Output the (x, y) coordinate of the center of the cell containing the given text.  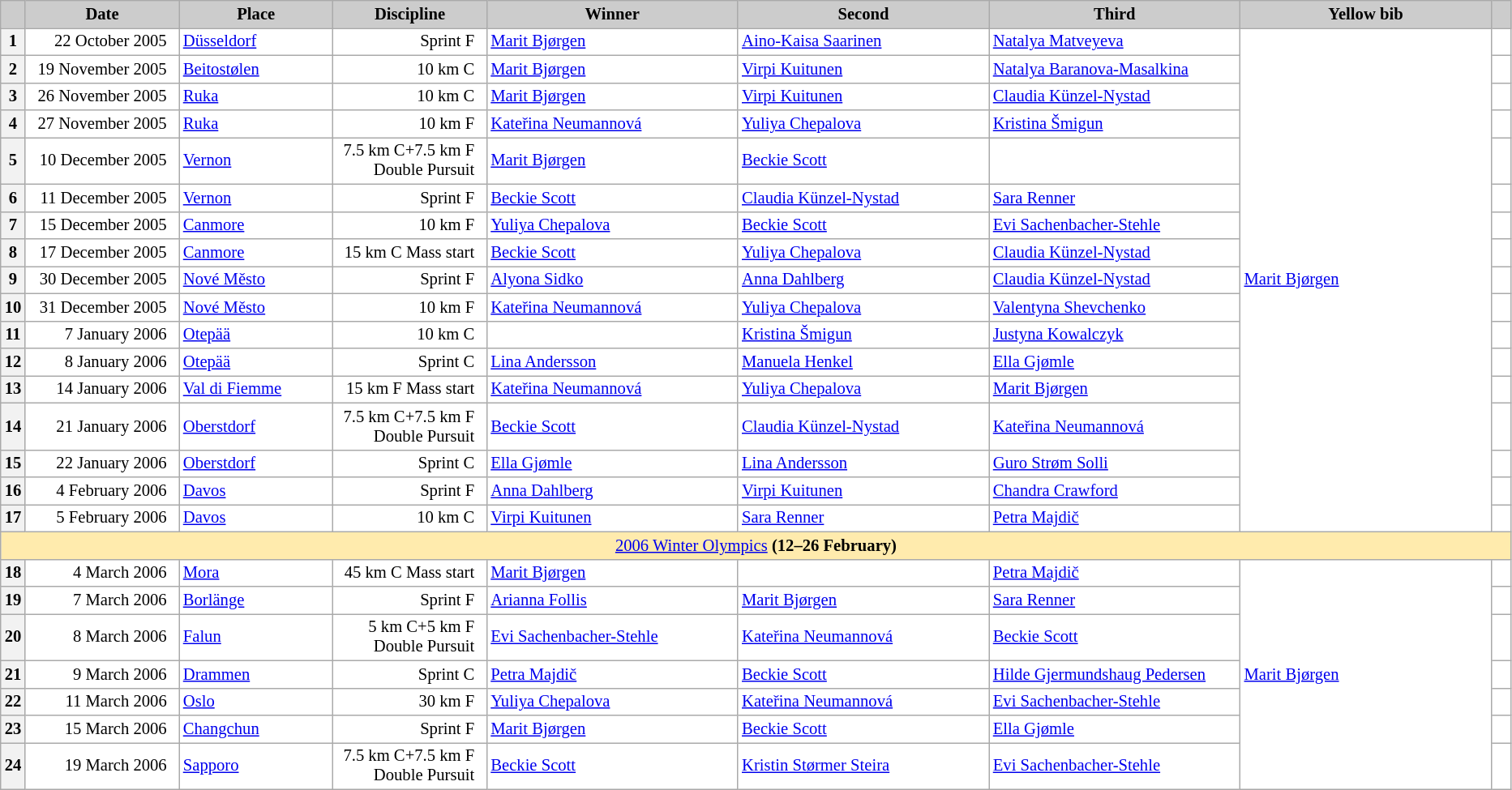
7 (13, 225)
9 March 2006 (102, 674)
8 (13, 252)
27 November 2005 (102, 124)
Kristin Størmer Steira (863, 766)
17 (13, 518)
Val di Fiemme (256, 389)
5 (13, 160)
11 December 2005 (102, 198)
Date (102, 14)
16 (13, 490)
12 (13, 362)
Chandra Crawford (1115, 490)
15 (13, 463)
5 February 2006 (102, 518)
Changchun (256, 728)
Natalya Matveyeva (1115, 41)
31 December 2005 (102, 307)
1 (13, 41)
17 December 2005 (102, 252)
Beitostølen (256, 69)
26 November 2005 (102, 96)
Düsseldorf (256, 41)
15 December 2005 (102, 225)
4 March 2006 (102, 573)
18 (13, 573)
Place (256, 14)
7 January 2006 (102, 335)
14 January 2006 (102, 389)
Guro Strøm Solli (1115, 463)
22 October 2005 (102, 41)
10 December 2005 (102, 160)
4 February 2006 (102, 490)
Winner (612, 14)
Aino-Kaisa Saarinen (863, 41)
Justyna Kowalczyk (1115, 335)
15 km F Mass start (410, 389)
Yellow bib (1366, 14)
Sapporo (256, 766)
Mora (256, 573)
Hilde Gjermundshaug Pedersen (1115, 674)
Falun (256, 637)
Discipline (410, 14)
Second (863, 14)
22 (13, 702)
Natalya Baranova-Masalkina (1115, 69)
30 km F (410, 702)
8 January 2006 (102, 362)
20 (13, 637)
Oslo (256, 702)
3 (13, 96)
4 (13, 124)
6 (13, 198)
15 March 2006 (102, 728)
11 March 2006 (102, 702)
Third (1115, 14)
Alyona Sidko (612, 280)
Arianna Follis (612, 600)
11 (13, 335)
13 (13, 389)
Valentyna Shevchenko (1115, 307)
14 (13, 426)
30 December 2005 (102, 280)
10 (13, 307)
23 (13, 728)
21 January 2006 (102, 426)
15 km C Mass start (410, 252)
8 March 2006 (102, 637)
24 (13, 766)
21 (13, 674)
45 km C Mass start (410, 573)
9 (13, 280)
5 km C+5 km F Double Pursuit (410, 637)
Drammen (256, 674)
Manuela Henkel (863, 362)
19 March 2006 (102, 766)
Borlänge (256, 600)
2 (13, 69)
2006 Winter Olympics (12–26 February) (756, 545)
19 November 2005 (102, 69)
19 (13, 600)
7 March 2006 (102, 600)
22 January 2006 (102, 463)
